Pinpoint the cell where the given text exists, returning its (X, Y) midpoint coordinate. 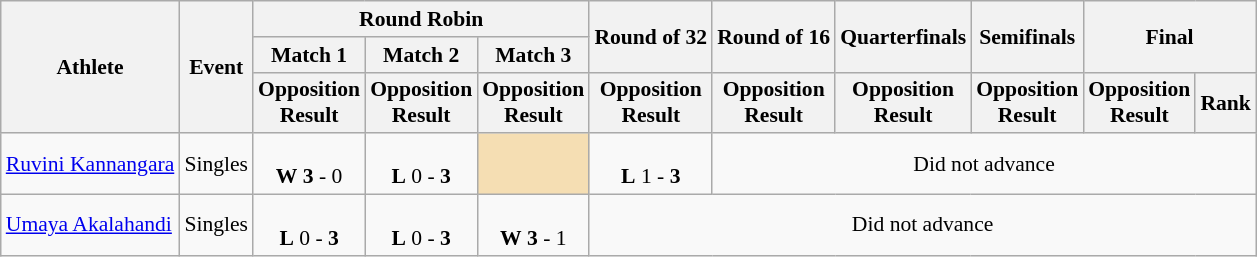
Round of 16 (774, 36)
Athlete (90, 67)
Rank (1226, 102)
W 3 - 0 (309, 164)
Round Robin (421, 19)
L 1 - 3 (650, 164)
Match 3 (533, 55)
Ruvini Kannangara (90, 164)
Semifinals (1027, 36)
Match 1 (309, 55)
Umaya Akalahandi (90, 226)
Event (216, 67)
Final (1170, 36)
Match 2 (421, 55)
Quarterfinals (903, 36)
W 3 - 1 (533, 226)
Round of 32 (650, 36)
